Search for the cell housing the specified text and yield its [X, Y] center coordinate. 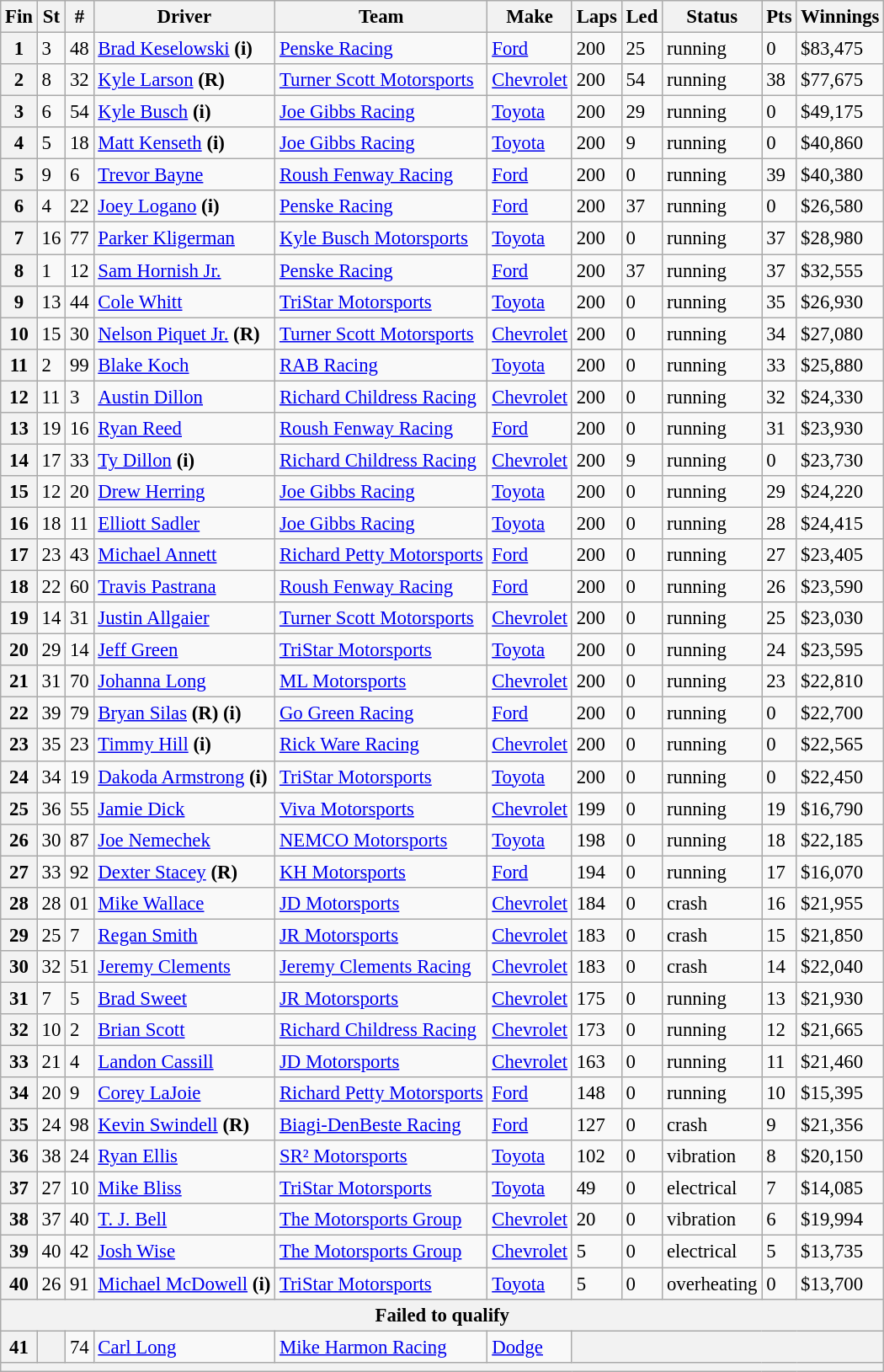
Fin [19, 17]
Michael McDowell (i) [184, 1284]
Sam Hornish Jr. [184, 270]
overheating [712, 1284]
44 [79, 302]
$14,085 [840, 1188]
$16,070 [840, 872]
Kyle Busch Motorsports [381, 238]
$22,450 [840, 777]
127 [596, 1125]
102 [596, 1156]
Mike Wallace [184, 904]
$23,030 [840, 618]
$21,665 [840, 1030]
Status [712, 17]
Ryan Reed [184, 429]
RAB Racing [381, 365]
$13,700 [840, 1284]
Corey LaJoie [184, 1093]
Mike Harmon Racing [381, 1347]
$77,675 [840, 80]
$21,460 [840, 1062]
$40,380 [840, 175]
Josh Wise [184, 1252]
$24,220 [840, 492]
194 [596, 872]
199 [596, 809]
Kyle Larson (R) [184, 80]
$23,590 [840, 587]
163 [596, 1062]
Ty Dillon (i) [184, 460]
$32,555 [840, 270]
92 [79, 872]
Dakoda Armstrong (i) [184, 777]
$26,580 [840, 206]
Brad Keselowski (i) [184, 49]
Brian Scott [184, 1030]
Matt Kenseth (i) [184, 143]
41 [19, 1347]
91 [79, 1284]
77 [79, 238]
01 [79, 904]
Jeremy Clements Racing [381, 967]
60 [79, 587]
$22,565 [840, 745]
$28,980 [840, 238]
$49,175 [840, 112]
Kyle Busch (i) [184, 112]
55 [79, 809]
Team [381, 17]
Jeff Green [184, 650]
St [51, 17]
Biagi-DenBeste Racing [381, 1125]
Make [530, 17]
$21,930 [840, 998]
$23,595 [840, 650]
79 [79, 713]
$21,850 [840, 935]
Timmy Hill (i) [184, 745]
Viva Motorsports [381, 809]
42 [79, 1252]
Led [642, 17]
Mike Bliss [184, 1188]
Kevin Swindell (R) [184, 1125]
Laps [596, 17]
Failed to qualify [443, 1315]
Go Green Racing [381, 713]
87 [79, 840]
$40,860 [840, 143]
$24,330 [840, 397]
Dodge [530, 1347]
Trevor Bayne [184, 175]
$20,150 [840, 1156]
Jeremy Clements [184, 967]
43 [79, 555]
$23,730 [840, 460]
Pts [780, 17]
Joey Logano (i) [184, 206]
$25,880 [840, 365]
Joe Nemechek [184, 840]
Drew Herring [184, 492]
Ryan Ellis [184, 1156]
Bryan Silas (R) (i) [184, 713]
$15,395 [840, 1093]
Parker Kligerman [184, 238]
Johanna Long [184, 681]
$21,356 [840, 1125]
$19,994 [840, 1220]
Blake Koch [184, 365]
74 [79, 1347]
148 [596, 1093]
Regan Smith [184, 935]
$22,185 [840, 840]
Rick Ware Racing [381, 745]
KH Motorsports [381, 872]
$23,930 [840, 429]
Winnings [840, 17]
98 [79, 1125]
$26,930 [840, 302]
$22,040 [840, 967]
Travis Pastrana [184, 587]
70 [79, 681]
175 [596, 998]
# [79, 17]
Justin Allgaier [184, 618]
Brad Sweet [184, 998]
SR² Motorsports [381, 1156]
T. J. Bell [184, 1220]
$13,735 [840, 1252]
Carl Long [184, 1347]
$83,475 [840, 49]
Austin Dillon [184, 397]
Elliott Sadler [184, 523]
NEMCO Motorsports [381, 840]
Driver [184, 17]
$16,790 [840, 809]
198 [596, 840]
48 [79, 49]
Dexter Stacey (R) [184, 872]
Jamie Dick [184, 809]
Landon Cassill [184, 1062]
173 [596, 1030]
$22,810 [840, 681]
Michael Annett [184, 555]
49 [596, 1188]
$21,955 [840, 904]
Cole Whitt [184, 302]
Nelson Piquet Jr. (R) [184, 334]
$23,405 [840, 555]
51 [79, 967]
$27,080 [840, 334]
99 [79, 365]
$24,415 [840, 523]
$22,700 [840, 713]
ML Motorsports [381, 681]
184 [596, 904]
